For the text-containing cell, return its midpoint in (x, y) coordinate format. 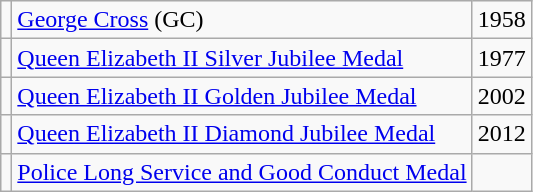
Police Long Service and Good Conduct Medal (242, 172)
1958 (502, 20)
Queen Elizabeth II Golden Jubilee Medal (242, 96)
George Cross (GC) (242, 20)
2012 (502, 134)
Queen Elizabeth II Silver Jubilee Medal (242, 58)
Queen Elizabeth II Diamond Jubilee Medal (242, 134)
2002 (502, 96)
1977 (502, 58)
